Determine the (x, y) coordinate at the center of the cell enclosing the given text.  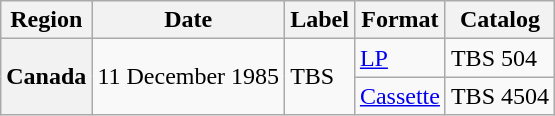
Catalog (500, 20)
TBS 4504 (500, 96)
TBS 504 (500, 58)
Cassette (400, 96)
TBS (320, 77)
Date (188, 20)
Region (46, 20)
11 December 1985 (188, 77)
Canada (46, 77)
Label (320, 20)
Format (400, 20)
LP (400, 58)
